For the text-containing cell, return its midpoint in (x, y) coordinate format. 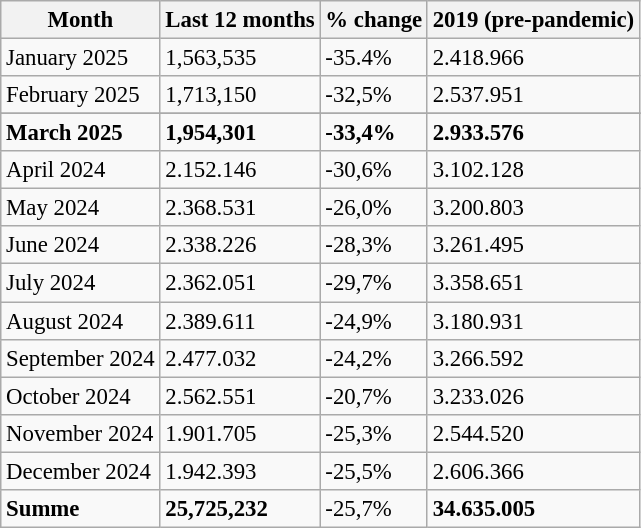
2.606.366 (533, 471)
3.233.026 (533, 396)
3.261.495 (533, 245)
1,954,301 (240, 133)
3.180.931 (533, 321)
25,725,232 (240, 509)
2.562.551 (240, 396)
March 2025 (80, 133)
1.942.393 (240, 471)
2.152.146 (240, 170)
June 2024 (80, 245)
2.362.051 (240, 283)
2.338.226 (240, 245)
April 2024 (80, 170)
-25,5% (374, 471)
-28,3% (374, 245)
July 2024 (80, 283)
% change (374, 20)
November 2024 (80, 433)
Summe (80, 509)
December 2024 (80, 471)
2.477.032 (240, 358)
-33,4% (374, 133)
2019 (pre-pandemic) (533, 20)
-32,5% (374, 95)
-30,6% (374, 170)
2.537.951 (533, 95)
January 2025 (80, 58)
-26,0% (374, 208)
February 2025 (80, 95)
1,563,535 (240, 58)
3.358.651 (533, 283)
2.368.531 (240, 208)
2.933.576 (533, 133)
3.102.128 (533, 170)
2.418.966 (533, 58)
1,713,150 (240, 95)
-35.4% (374, 58)
May 2024 (80, 208)
September 2024 (80, 358)
-25,3% (374, 433)
-29,7% (374, 283)
-20,7% (374, 396)
2.389.611 (240, 321)
October 2024 (80, 396)
August 2024 (80, 321)
3.200.803 (533, 208)
Month (80, 20)
34.635.005 (533, 509)
Last 12 months (240, 20)
1.901.705 (240, 433)
-25,7% (374, 509)
2.544.520 (533, 433)
-24,2% (374, 358)
-24,9% (374, 321)
3.266.592 (533, 358)
